Pinpoint the cell where the given text exists, returning its (x, y) midpoint coordinate. 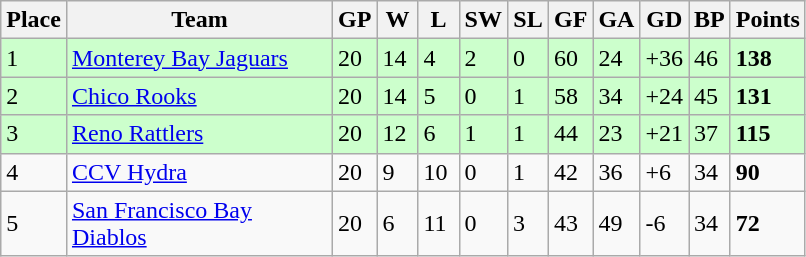
GP (355, 20)
-6 (664, 224)
42 (571, 172)
Reno Rattlers (199, 134)
58 (571, 96)
GA (616, 20)
San Francisco Bay Diablos (199, 224)
9 (398, 172)
Team (199, 20)
L (438, 20)
10 (438, 172)
90 (768, 172)
60 (571, 58)
45 (710, 96)
24 (616, 58)
44 (571, 134)
SL (528, 20)
37 (710, 134)
SW (483, 20)
115 (768, 134)
Place (34, 20)
46 (710, 58)
72 (768, 224)
138 (768, 58)
23 (616, 134)
+21 (664, 134)
Chico Rooks (199, 96)
Points (768, 20)
CCV Hydra (199, 172)
11 (438, 224)
Monterey Bay Jaguars (199, 58)
49 (616, 224)
+36 (664, 58)
W (398, 20)
+24 (664, 96)
GF (571, 20)
43 (571, 224)
36 (616, 172)
12 (398, 134)
BP (710, 20)
GD (664, 20)
131 (768, 96)
+6 (664, 172)
